Pinpoint the cell where the given text exists, returning its (X, Y) midpoint coordinate. 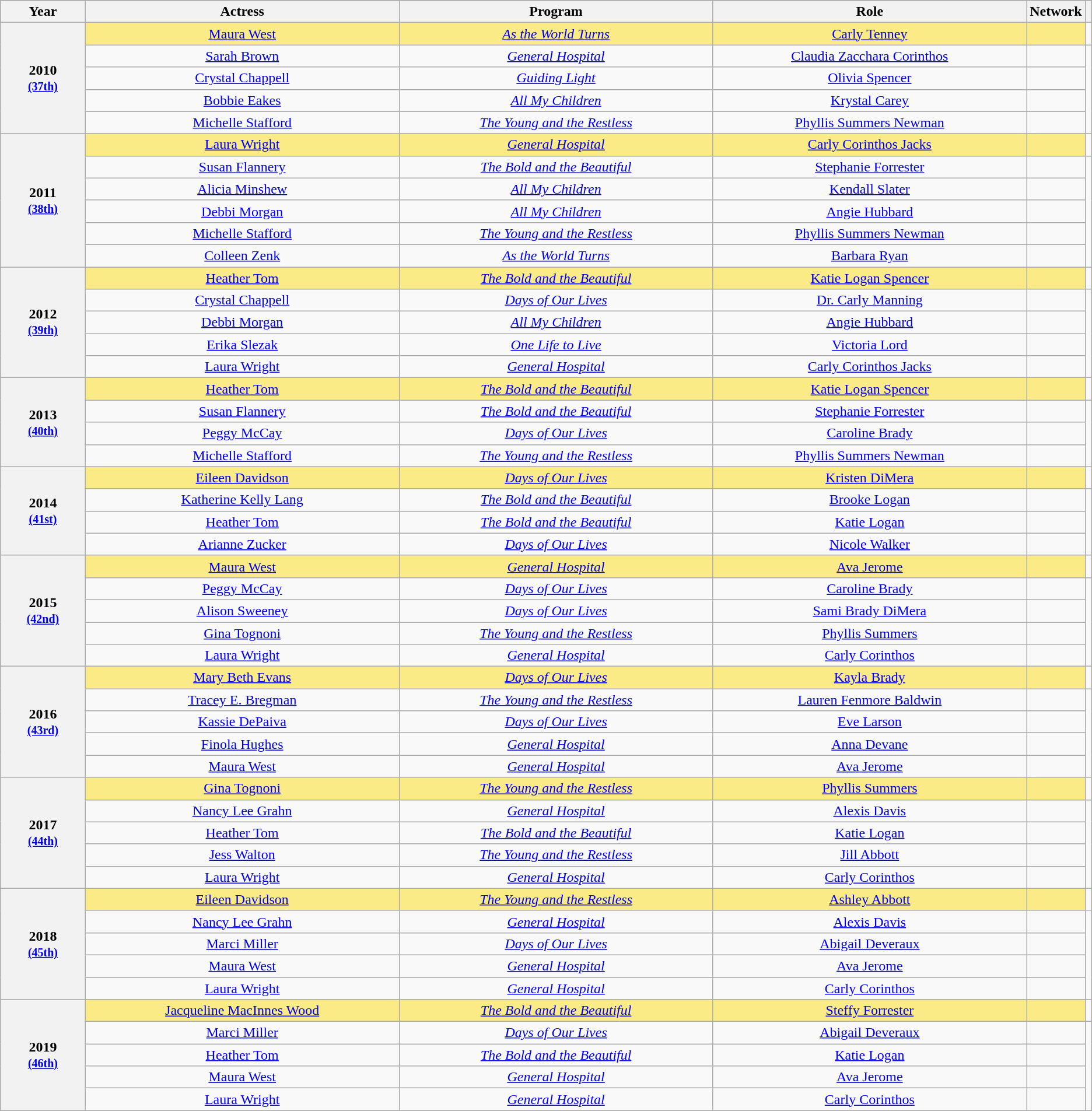
Alicia Minshew (242, 189)
2012 (39th) (43, 323)
2016 (43rd) (43, 722)
One Life to Live (556, 345)
Jill Abbott (870, 855)
Alison Sweeney (242, 611)
2018 (45th) (43, 944)
2013 (40th) (43, 422)
Kendall Slater (870, 189)
2014 (41st) (43, 511)
Dr. Carly Manning (870, 300)
Colleen Zenk (242, 255)
Claudia Zacchara Corinthos (870, 56)
Guiding Light (556, 78)
Anna Devane (870, 744)
Carly Tenney (870, 34)
Network (1056, 12)
Nicole Walker (870, 544)
Eve Larson (870, 722)
Ashley Abbott (870, 899)
Tracey E. Bregman (242, 700)
Arianne Zucker (242, 544)
Finola Hughes (242, 744)
Kristen DiMera (870, 478)
Program (556, 12)
Olivia Spencer (870, 78)
Sami Brady DiMera (870, 611)
Barbara Ryan (870, 255)
Krystal Carey (870, 100)
Steffy Forrester (870, 1011)
Katherine Kelly Lang (242, 500)
Brooke Logan (870, 500)
Year (43, 12)
2017 (44th) (43, 833)
Actress (242, 12)
Sarah Brown (242, 56)
Erika Slezak (242, 345)
Jess Walton (242, 855)
2011 (38th) (43, 200)
Mary Beth Evans (242, 678)
Lauren Fenmore Baldwin (870, 700)
2019 (46th) (43, 1055)
Victoria Lord (870, 345)
Bobbie Eakes (242, 100)
Jacqueline MacInnes Wood (242, 1011)
2010 (37th) (43, 78)
2015 (42nd) (43, 611)
Kassie DePaiva (242, 722)
Role (870, 12)
Kayla Brady (870, 678)
